Capture the cell that displays the provided text and extract its (X, Y) central coordinate. 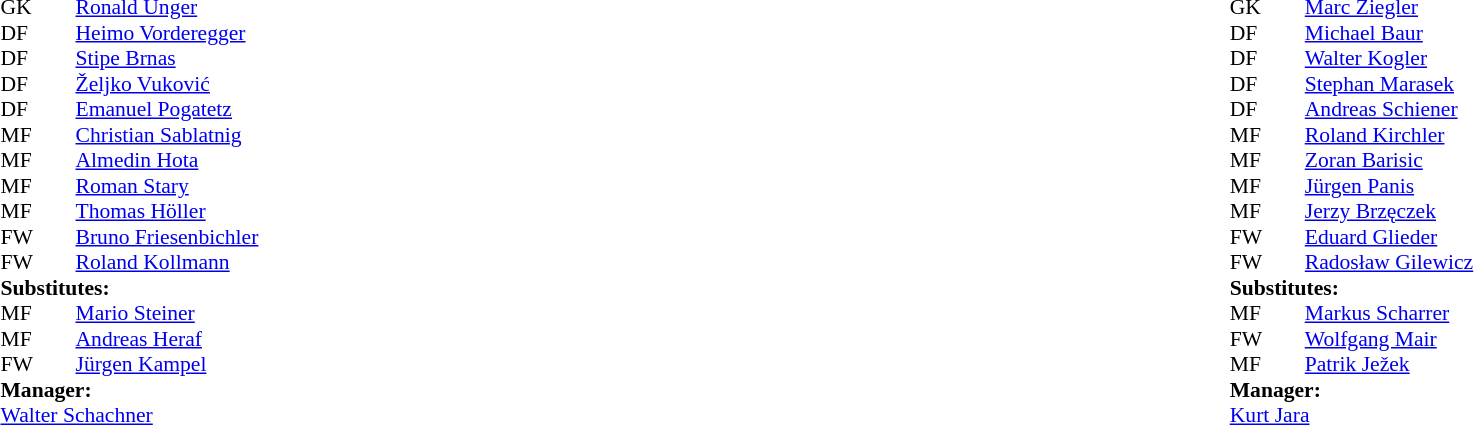
Stipe Brnas (226, 59)
Roland Kollmann (226, 263)
Manager: (188, 390)
Thomas Höller (226, 211)
Roman Stary (226, 186)
Jürgen Kampel (226, 365)
Mario Steiner (226, 313)
Christian Sablatnig (226, 135)
Heimo Vorderegger (226, 33)
Bruno Friesenbichler (226, 237)
Andreas Heraf (226, 339)
Željko Vuković (226, 84)
Substitutes: (188, 288)
Emanuel Pogatetz (226, 109)
Almedin Hota (226, 161)
